Find where the given text appears and provide that cell's center as [x, y] coordinate. 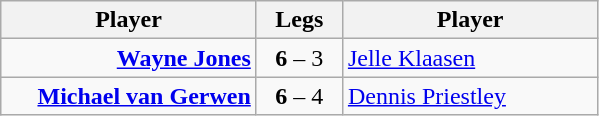
Michael van Gerwen [129, 96]
6 – 3 [299, 58]
Jelle Klaasen [470, 58]
Dennis Priestley [470, 96]
6 – 4 [299, 96]
Legs [299, 20]
Wayne Jones [129, 58]
